Extract the (x, y) coordinate from the center of the cell holding the provided text.  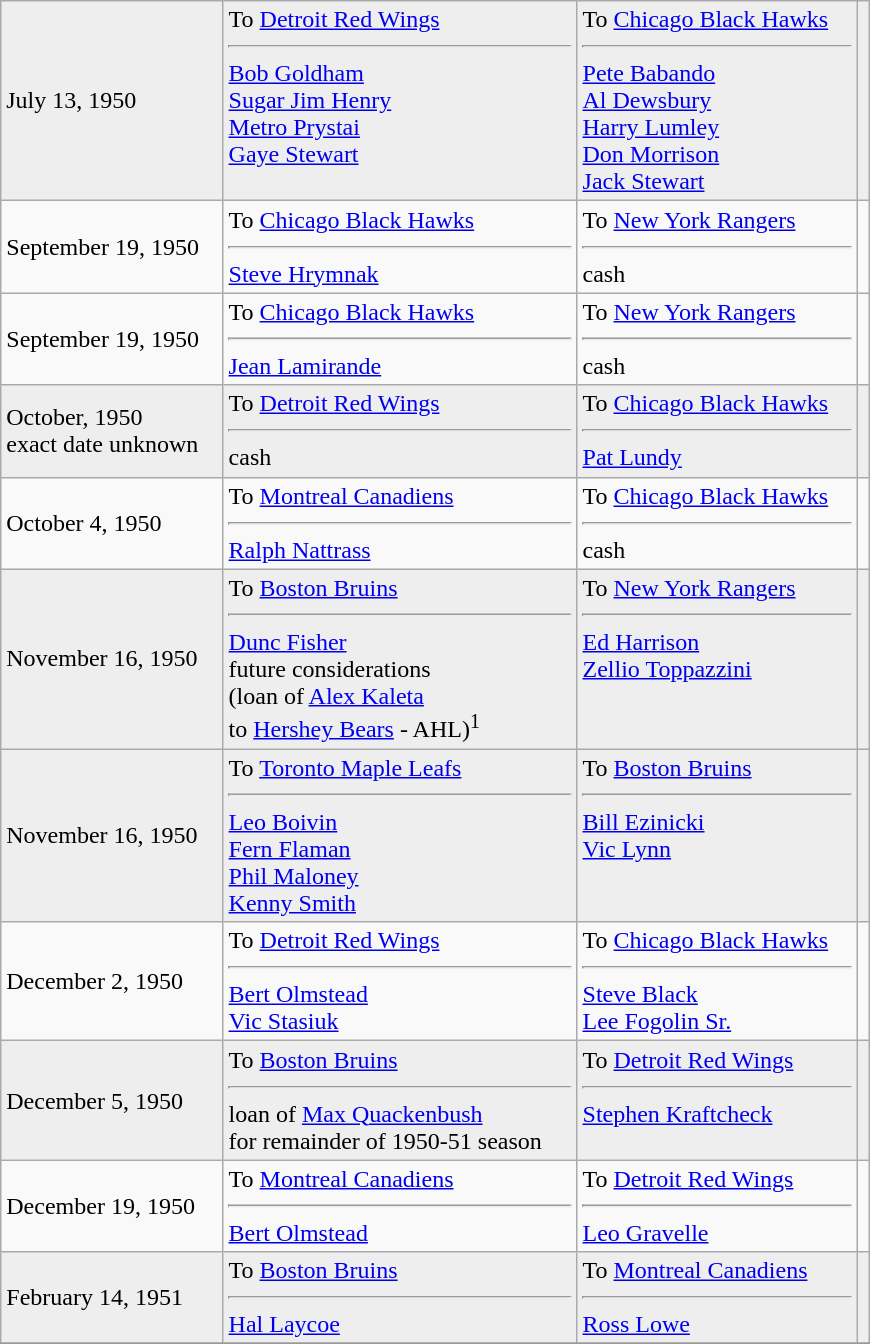
To Detroit Red WingsLeo Gravelle (717, 1206)
To Boston BruinsDunc Fisherfuture considerations(loan of Alex Kaletato Hershey Bears - AHL)1 (400, 659)
To Detroit Red Wingscash (400, 431)
To Boston BruinsHal Laycoe (400, 1298)
To Chicago Black HawksPat Lundy (717, 431)
October 4, 1950 (112, 523)
To Chicago Black HawksJean Lamirande (400, 339)
To Detroit Red WingsStephen Kraftcheck (717, 1100)
July 13, 1950 (112, 101)
To Toronto Maple LeafsLeo BoivinFern FlamanPhil MaloneyKenny Smith (400, 836)
October, 1950exact date unknown (112, 431)
February 14, 1951 (112, 1298)
To Montreal CanadiensBert Olmstead (400, 1206)
To Montreal CanadiensRoss Lowe (717, 1298)
December 19, 1950 (112, 1206)
To Detroit Red WingsBob GoldhamSugar Jim HenryMetro PrystaiGaye Stewart (400, 101)
December 5, 1950 (112, 1100)
To Chicago Black Hawkscash (717, 523)
To Chicago Black HawksSteve BlackLee Fogolin Sr. (717, 982)
To Detroit Red WingsBert OlmsteadVic Stasiuk (400, 982)
To Chicago Black HawksSteve Hrymnak (400, 247)
To New York RangersEd HarrisonZellio Toppazzini (717, 659)
To Montreal CanadiensRalph Nattrass (400, 523)
December 2, 1950 (112, 982)
To Boston Bruinsloan of Max Quackenbushfor remainder of 1950-51 season (400, 1100)
To Chicago Black HawksPete BabandoAl DewsburyHarry LumleyDon MorrisonJack Stewart (717, 101)
To Boston BruinsBill EzinickiVic Lynn (717, 836)
